Extract the (x, y) coordinate from the center of the cell holding the provided text.  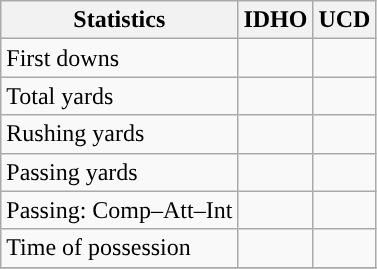
Rushing yards (120, 134)
Total yards (120, 96)
UCD (344, 20)
Passing yards (120, 172)
Time of possession (120, 248)
Statistics (120, 20)
First downs (120, 58)
IDHO (276, 20)
Passing: Comp–Att–Int (120, 210)
